Extract the (x, y) coordinate from the center of the cell holding the provided text.  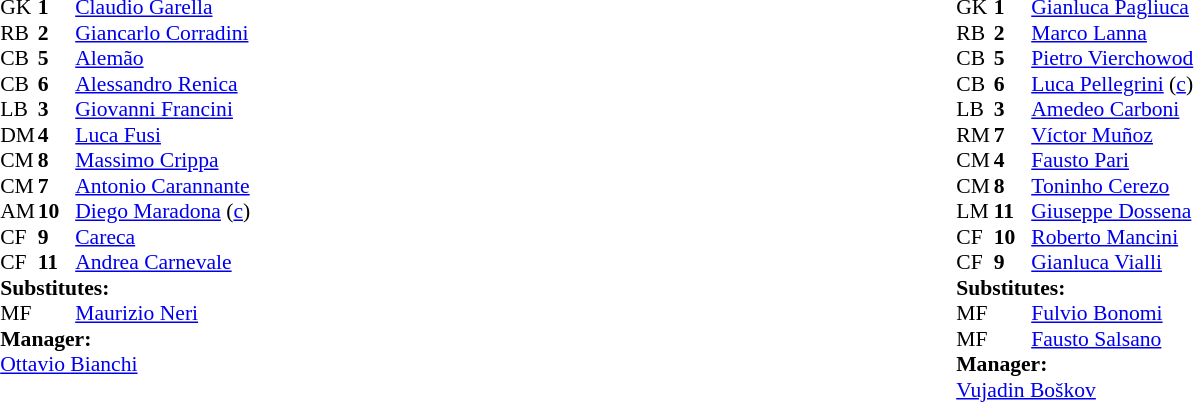
Careca (162, 237)
Massimo Crippa (162, 161)
Amedeo Carboni (1112, 109)
DM (19, 135)
Luca Fusi (162, 135)
Luca Pellegrini (c) (1112, 84)
Roberto Mancini (1112, 237)
Víctor Muñoz (1112, 135)
Marco Lanna (1112, 33)
Giovanni Francini (162, 109)
AM (19, 211)
Alessandro Renica (162, 84)
Ottavio Bianchi (125, 365)
RM (975, 135)
Fausto Pari (1112, 161)
Alemão (162, 59)
LM (975, 211)
Fausto Salsano (1112, 339)
Toninho Cerezo (1112, 186)
Fulvio Bonomi (1112, 313)
Giuseppe Dossena (1112, 211)
Maurizio Neri (162, 313)
Antonio Carannante (162, 186)
Pietro Vierchowod (1112, 59)
Andrea Carnevale (162, 263)
Gianluca Vialli (1112, 263)
Giancarlo Corradini (162, 33)
Diego Maradona (c) (162, 211)
